Find where the given text appears and provide that cell's center as (x, y) coordinate. 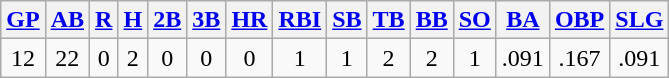
12 (23, 58)
R (104, 20)
SO (474, 20)
2B (168, 20)
GP (23, 20)
H (133, 20)
RBI (300, 20)
HR (250, 20)
22 (67, 58)
SB (347, 20)
.167 (579, 58)
TB (388, 20)
BB (432, 20)
AB (67, 20)
OBP (579, 20)
SLG (640, 20)
BA (522, 20)
3B (206, 20)
